Provide the (X, Y) coordinate of the cell's center where the given text is located.  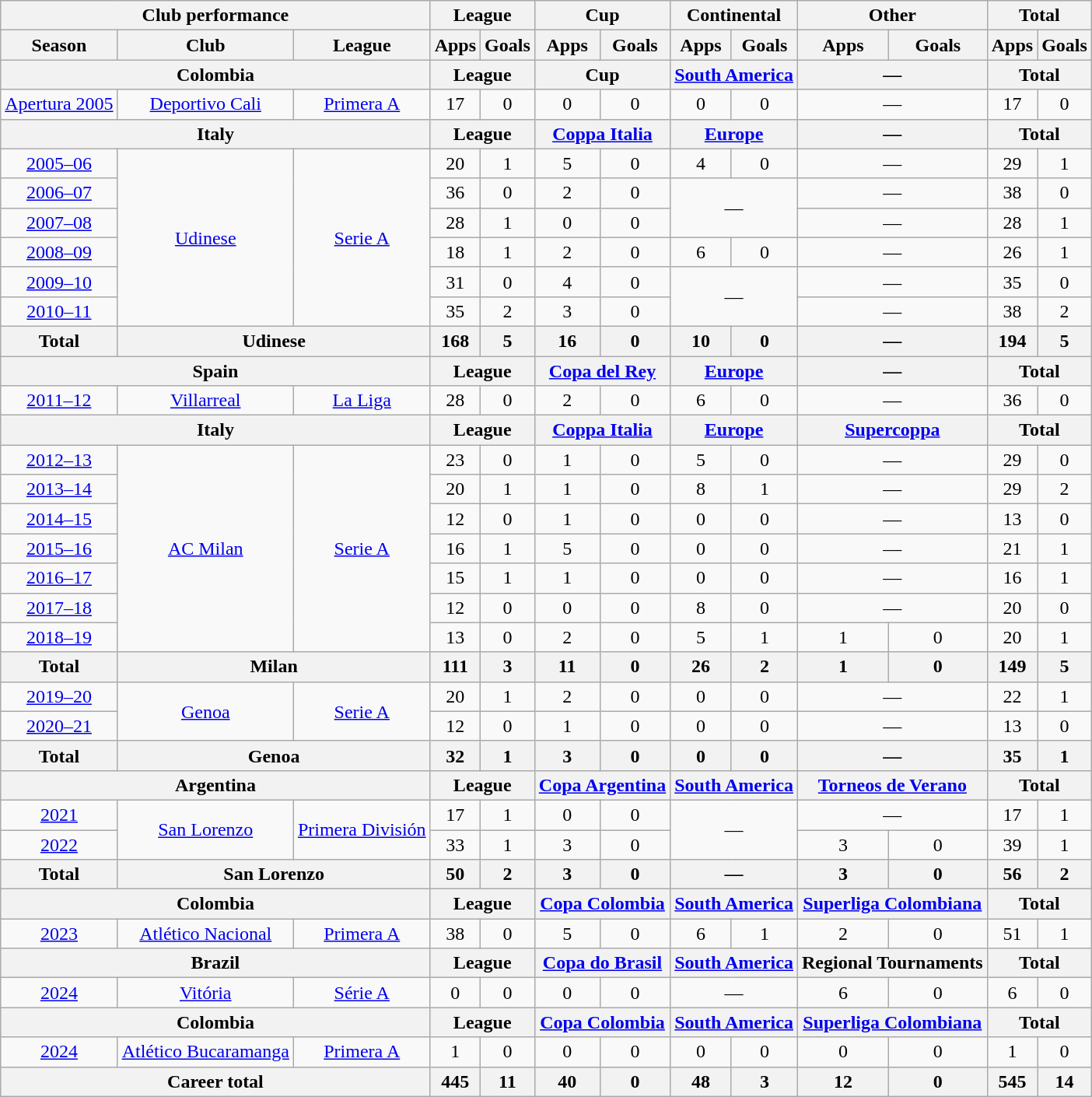
Club performance (215, 16)
545 (1012, 1081)
2007–08 (59, 223)
21 (1012, 548)
Continental (734, 16)
2005–06 (59, 163)
Club (205, 45)
149 (1012, 667)
Deportivo Cali (205, 104)
2010–11 (59, 311)
Brazil (215, 963)
2019–20 (59, 696)
2021 (59, 815)
Spain (215, 371)
Primera División (362, 829)
51 (1012, 934)
Atlético Bucaramanga (205, 1052)
50 (455, 874)
Copa Argentina (602, 785)
39 (1012, 844)
2011–12 (59, 401)
2009–10 (59, 282)
Vitória (205, 993)
2013–14 (59, 489)
Copa del Rey (602, 371)
2023 (59, 934)
33 (455, 844)
Season (59, 45)
Regional Tournaments (892, 963)
Série A (362, 993)
14 (1065, 1081)
40 (567, 1081)
2018–19 (59, 637)
Other (892, 16)
168 (455, 341)
La Liga (362, 401)
2014–15 (59, 519)
2008–09 (59, 252)
445 (455, 1081)
AC Milan (205, 548)
Supercoppa (892, 430)
32 (455, 755)
23 (455, 460)
2012–13 (59, 460)
2020–21 (59, 726)
Torneos de Verano (892, 785)
31 (455, 282)
Copa do Brasil (602, 963)
Apertura 2005 (59, 104)
194 (1012, 341)
Argentina (215, 785)
18 (455, 252)
Villarreal (205, 401)
2006–07 (59, 193)
22 (1012, 696)
56 (1012, 874)
111 (455, 667)
2016–17 (59, 578)
Career total (215, 1081)
10 (702, 341)
Atlético Nacional (205, 934)
Milan (274, 667)
48 (702, 1081)
2015–16 (59, 548)
2017–18 (59, 608)
2022 (59, 844)
15 (455, 578)
